From the cell containing the given text, extract its center point as (X, Y) coordinate. 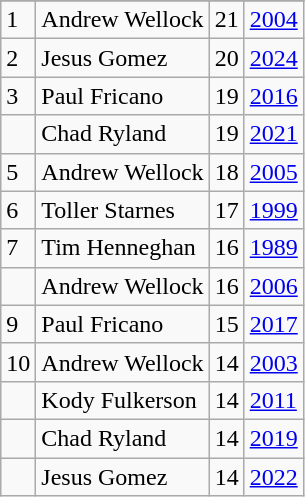
2019 (274, 438)
2003 (274, 362)
2021 (274, 134)
2017 (274, 324)
2016 (274, 96)
6 (18, 210)
9 (18, 324)
2022 (274, 477)
2005 (274, 172)
2004 (274, 20)
1 (18, 20)
2024 (274, 58)
10 (18, 362)
Tim Henneghan (122, 248)
17 (226, 210)
Toller Starnes (122, 210)
1999 (274, 210)
1989 (274, 248)
Kody Fulkerson (122, 400)
7 (18, 248)
3 (18, 96)
2006 (274, 286)
20 (226, 58)
21 (226, 20)
15 (226, 324)
2 (18, 58)
5 (18, 172)
18 (226, 172)
2011 (274, 400)
